Scan for the cell matching the given text and deliver its (x, y) coordinate at center. 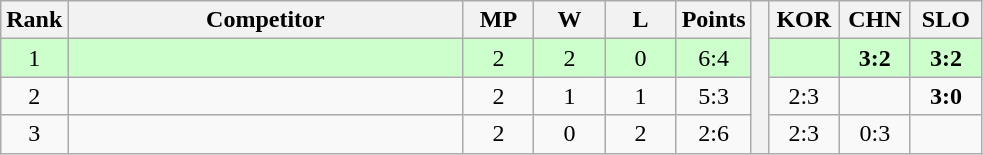
SLO (946, 20)
Competitor (266, 20)
CHN (874, 20)
2:6 (714, 134)
0:3 (874, 134)
3 (34, 134)
MP (498, 20)
L (640, 20)
Rank (34, 20)
5:3 (714, 96)
3:0 (946, 96)
6:4 (714, 58)
Points (714, 20)
KOR (804, 20)
W (570, 20)
